Output the (X, Y) coordinate of the center of the cell containing the given text.  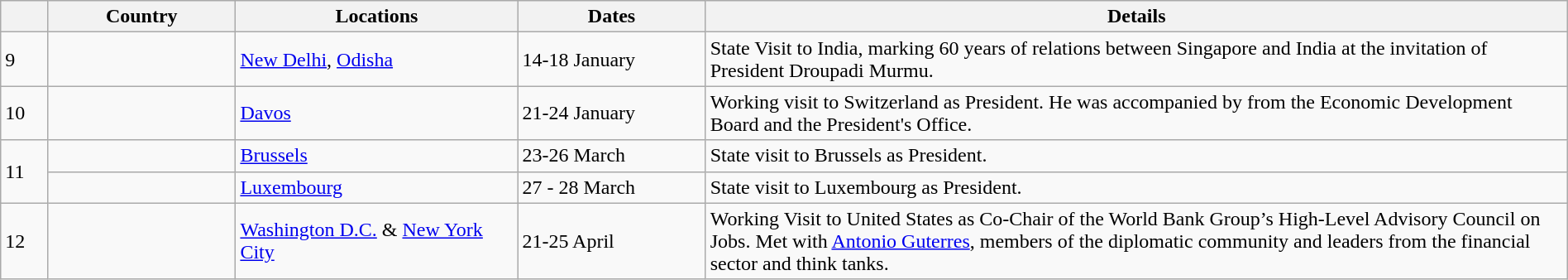
State visit to Brussels as President. (1136, 156)
Washington D.C. & New York City (377, 241)
23-26 March (612, 156)
9 (25, 60)
State Visit to India, marking 60 years of relations between Singapore and India at the invitation of President Droupadi Murmu. (1136, 60)
27 - 28 March (612, 187)
11 (25, 171)
New Delhi, Odisha (377, 60)
Davos (377, 113)
Luxembourg (377, 187)
21-25 April (612, 241)
Country (142, 17)
Brussels (377, 156)
Dates (612, 17)
Locations (377, 17)
21-24 January (612, 113)
12 (25, 241)
10 (25, 113)
State visit to Luxembourg as President. (1136, 187)
Details (1136, 17)
Working visit to Switzerland as President. He was accompanied by from the Economic Development Board and the President's Office. (1136, 113)
14-18 January (612, 60)
